Locate the cell with the specified text and output its [X, Y] center coordinate. 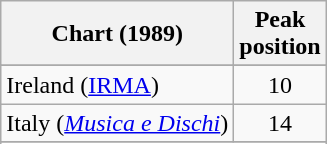
Peakposition [280, 34]
Chart (1989) [118, 34]
Ireland (IRMA) [118, 85]
Italy (Musica e Dischi) [118, 123]
10 [280, 85]
14 [280, 123]
